From the cell containing the given text, extract its center point as [X, Y] coordinate. 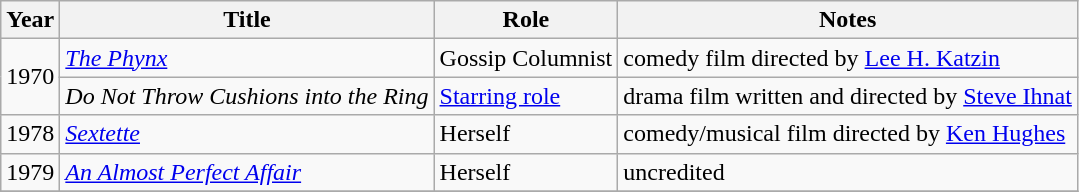
Starring role [526, 96]
Role [526, 20]
1979 [30, 172]
comedy film directed by Lee H. Katzin [848, 58]
drama film written and directed by Steve Ihnat [848, 96]
Notes [848, 20]
1978 [30, 134]
Title [247, 20]
uncredited [848, 172]
An Almost Perfect Affair [247, 172]
Gossip Columnist [526, 58]
Do Not Throw Cushions into the Ring [247, 96]
1970 [30, 77]
comedy/musical film directed by Ken Hughes [848, 134]
Year [30, 20]
Sextette [247, 134]
The Phynx [247, 58]
